Output the (x, y) coordinate of the center of the cell containing the given text.  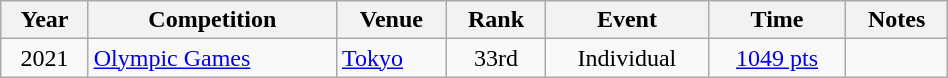
Time (777, 20)
Olympic Games (212, 58)
Event (627, 20)
1049 pts (777, 58)
Competition (212, 20)
Rank (496, 20)
Year (44, 20)
Venue (391, 20)
Tokyo (391, 58)
33rd (496, 58)
Notes (896, 20)
Individual (627, 58)
2021 (44, 58)
